Capture the cell that displays the provided text and extract its [X, Y] central coordinate. 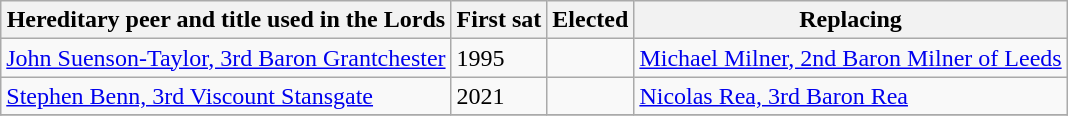
Michael Milner, 2nd Baron Milner of Leeds [850, 58]
First sat [499, 20]
Replacing [850, 20]
John Suenson-Taylor, 3rd Baron Grantchester [226, 58]
2021 [499, 96]
Nicolas Rea, 3rd Baron Rea [850, 96]
Hereditary peer and title used in the Lords [226, 20]
Elected [590, 20]
1995 [499, 58]
Stephen Benn, 3rd Viscount Stansgate [226, 96]
